Provide the (x, y) coordinate of the cell's center where the given text is located.  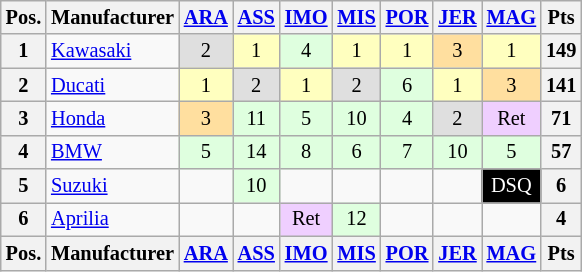
DSQ (512, 186)
149 (561, 51)
Suzuki (112, 186)
Kawasaki (112, 51)
71 (561, 118)
Aprilia (112, 219)
BMW (112, 152)
12 (356, 219)
Ducati (112, 85)
Honda (112, 118)
8 (306, 152)
141 (561, 85)
57 (561, 152)
7 (408, 152)
11 (256, 118)
14 (256, 152)
